Extract the [X, Y] coordinate from the center of the cell holding the provided text.  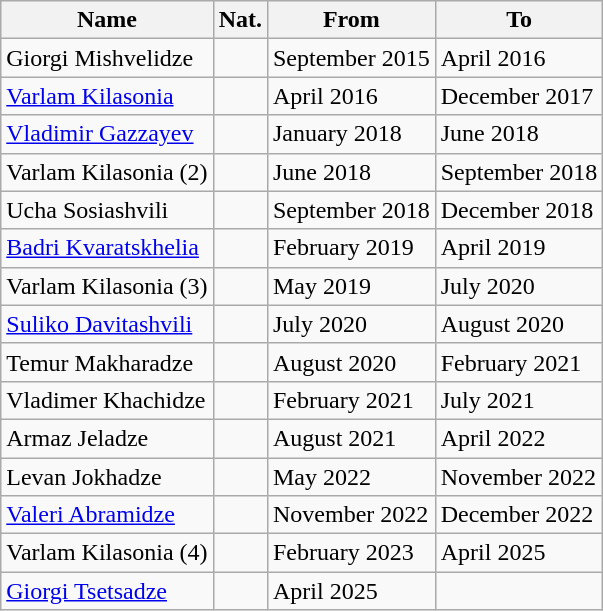
Valeri Abramidze [107, 515]
Varlam Kilasonia [107, 96]
April 2019 [519, 248]
Suliko Davitashvili [107, 324]
August 2021 [351, 438]
Ucha Sosiashvili [107, 210]
Varlam Kilasonia (3) [107, 286]
April 2022 [519, 438]
Vladimir Gazzayev [107, 134]
May 2019 [351, 286]
July 2021 [519, 400]
January 2018 [351, 134]
Armaz Jeladze [107, 438]
Levan Jokhadze [107, 477]
September 2015 [351, 58]
Nat. [240, 20]
Name [107, 20]
To [519, 20]
Badri Kvaratskhelia [107, 248]
Varlam Kilasonia (4) [107, 553]
December 2022 [519, 515]
Vladimer Khachidze [107, 400]
Temur Makharadze [107, 362]
Giorgi Mishvelidze [107, 58]
Varlam Kilasonia (2) [107, 172]
May 2022 [351, 477]
December 2018 [519, 210]
Giorgi Tsetsadze [107, 591]
December 2017 [519, 96]
From [351, 20]
February 2019 [351, 248]
February 2023 [351, 553]
